Scan for the cell matching the given text and deliver its (x, y) coordinate at center. 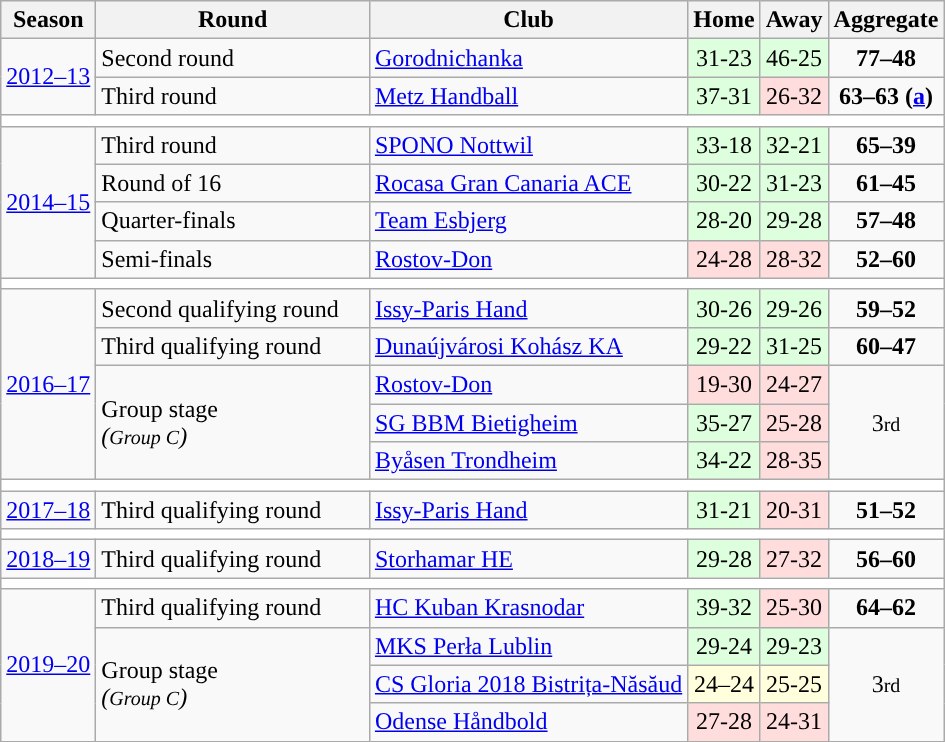
28-32 (794, 259)
60–47 (886, 346)
2016–17 (48, 384)
Quarter-finals (233, 221)
Metz Handball (528, 96)
65–39 (886, 145)
20-31 (794, 510)
2012–13 (48, 77)
61–45 (886, 183)
Round (233, 20)
Home (724, 20)
77–48 (886, 58)
SPONO Nottwil (528, 145)
52–60 (886, 259)
2019–20 (48, 665)
24–24 (724, 684)
33-18 (724, 145)
56–60 (886, 559)
31-25 (794, 346)
37-31 (724, 96)
Team Esbjerg (528, 221)
MKS Perła Lublin (528, 646)
SG BBM Bietigheim (528, 423)
Rocasa Gran Canaria ACE (528, 183)
Second qualifying round (233, 308)
25-25 (794, 684)
27-28 (724, 722)
25-30 (794, 608)
Odense Håndbold (528, 722)
Semi-finals (233, 259)
19-30 (724, 384)
2017–18 (48, 510)
29-23 (794, 646)
29-26 (794, 308)
Aggregate (886, 20)
24-27 (794, 384)
32-21 (794, 145)
Byåsen Trondheim (528, 461)
31-21 (724, 510)
24-31 (794, 722)
Second round (233, 58)
64–62 (886, 608)
28-35 (794, 461)
Dunaújvárosi Kohász KA (528, 346)
46-25 (794, 58)
39-32 (724, 608)
57–48 (886, 221)
30-22 (724, 183)
Season (48, 20)
Round of 16 (233, 183)
59–52 (886, 308)
34-22 (724, 461)
63–63 (a) (886, 96)
28-20 (724, 221)
Away (794, 20)
51–52 (886, 510)
35-27 (724, 423)
26-32 (794, 96)
HC Kuban Krasnodar (528, 608)
Storhamar HE (528, 559)
2014–15 (48, 202)
Gorodnichanka (528, 58)
30-26 (724, 308)
2018–19 (48, 559)
25-28 (794, 423)
29-24 (724, 646)
Club (528, 20)
29-22 (724, 346)
CS Gloria 2018 Bistrița-Năsăud (528, 684)
27-32 (794, 559)
24-28 (724, 259)
